From the cell containing the given text, extract its center point as (x, y) coordinate. 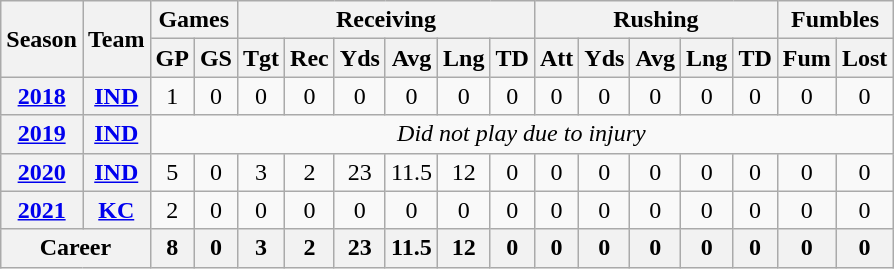
5 (172, 172)
Lost (864, 58)
Team (116, 39)
2020 (42, 172)
Fumbles (834, 20)
2021 (42, 210)
8 (172, 248)
Rec (310, 58)
GP (172, 58)
Did not play due to injury (522, 134)
1 (172, 96)
Att (556, 58)
Tgt (260, 58)
Fum (806, 58)
Rushing (656, 20)
2019 (42, 134)
Career (76, 248)
Season (42, 39)
KC (116, 210)
Receiving (386, 20)
GS (216, 58)
2018 (42, 96)
Games (194, 20)
